Detect which cell encompasses the target text, then output its (x, y) center coordinate. 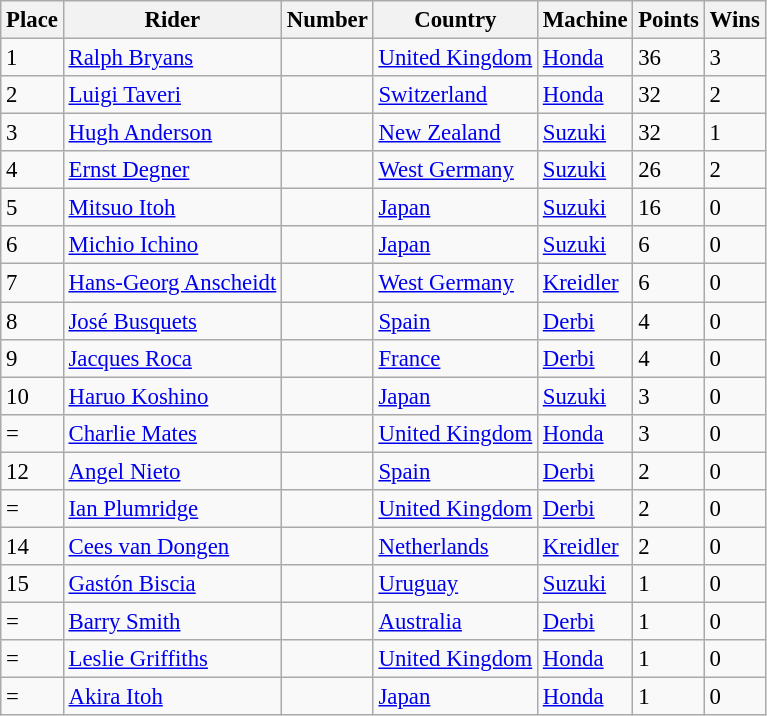
Uruguay (455, 584)
Hans-Georg Anscheidt (172, 283)
France (455, 358)
Number (328, 20)
15 (32, 584)
12 (32, 471)
Points (668, 20)
14 (32, 546)
Hugh Anderson (172, 133)
Machine (586, 20)
Country (455, 20)
Ralph Bryans (172, 58)
New Zealand (455, 133)
7 (32, 283)
Michio Ichino (172, 245)
Australia (455, 621)
Switzerland (455, 95)
Jacques Roca (172, 358)
Ernst Degner (172, 170)
Charlie Mates (172, 433)
Cees van Dongen (172, 546)
Leslie Griffiths (172, 659)
Angel Nieto (172, 471)
José Busquets (172, 321)
Ian Plumridge (172, 509)
Haruo Koshino (172, 396)
5 (32, 208)
Netherlands (455, 546)
Rider (172, 20)
Mitsuo Itoh (172, 208)
Gastón Biscia (172, 584)
9 (32, 358)
36 (668, 58)
Luigi Taveri (172, 95)
Place (32, 20)
26 (668, 170)
10 (32, 396)
8 (32, 321)
Akira Itoh (172, 697)
Wins (734, 20)
Barry Smith (172, 621)
16 (668, 208)
